Provide the (x, y) coordinate of the cell's center where the given text is located.  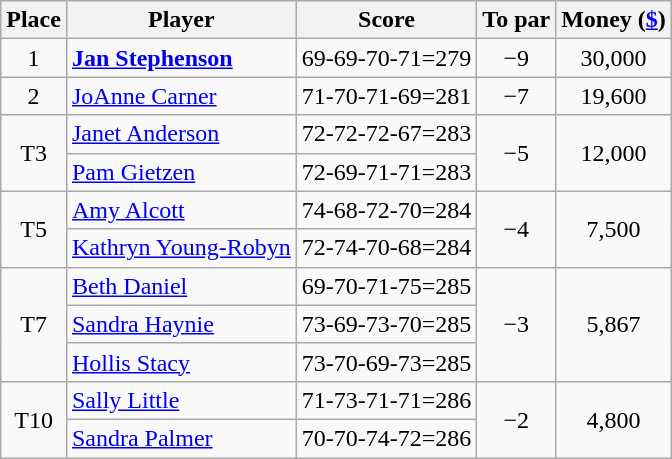
70-70-74-72=286 (386, 438)
73-69-73-70=285 (386, 324)
Hollis Stacy (181, 362)
Pam Gietzen (181, 172)
Sally Little (181, 400)
69-70-71-75=285 (386, 286)
72-69-71-71=283 (386, 172)
Place (34, 20)
Sandra Haynie (181, 324)
−3 (516, 324)
JoAnne Carner (181, 96)
−9 (516, 58)
Amy Alcott (181, 210)
T3 (34, 153)
Sandra Palmer (181, 438)
5,867 (614, 324)
T7 (34, 324)
2 (34, 96)
−2 (516, 419)
Score (386, 20)
−5 (516, 153)
−7 (516, 96)
Money ($) (614, 20)
12,000 (614, 153)
Player (181, 20)
Janet Anderson (181, 134)
Kathryn Young-Robyn (181, 248)
T5 (34, 229)
74-68-72-70=284 (386, 210)
Jan Stephenson (181, 58)
4,800 (614, 419)
71-73-71-71=286 (386, 400)
7,500 (614, 229)
73-70-69-73=285 (386, 362)
Beth Daniel (181, 286)
−4 (516, 229)
30,000 (614, 58)
69-69-70-71=279 (386, 58)
T10 (34, 419)
72-74-70-68=284 (386, 248)
72-72-72-67=283 (386, 134)
19,600 (614, 96)
1 (34, 58)
71-70-71-69=281 (386, 96)
To par (516, 20)
